Pinpoint the cell where the given text exists, returning its (x, y) midpoint coordinate. 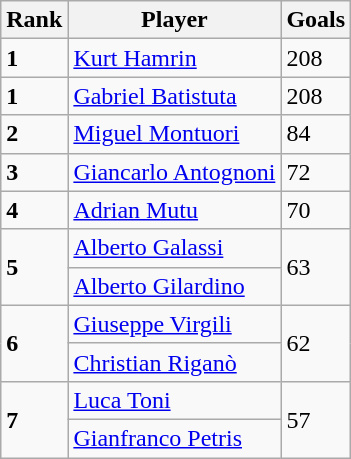
4 (34, 210)
Alberto Galassi (174, 248)
Alberto Gilardino (174, 286)
Giancarlo Antognoni (174, 172)
57 (316, 419)
Rank (34, 20)
Gabriel Batistuta (174, 96)
6 (34, 343)
7 (34, 419)
Kurt Hamrin (174, 58)
Gianfranco Petris (174, 438)
Luca Toni (174, 400)
Christian Riganò (174, 362)
Adrian Mutu (174, 210)
Goals (316, 20)
Player (174, 20)
62 (316, 343)
5 (34, 267)
3 (34, 172)
Miguel Montuori (174, 134)
84 (316, 134)
72 (316, 172)
2 (34, 134)
63 (316, 267)
70 (316, 210)
Giuseppe Virgili (174, 324)
